Locate the cell with the specified text and output its [x, y] center coordinate. 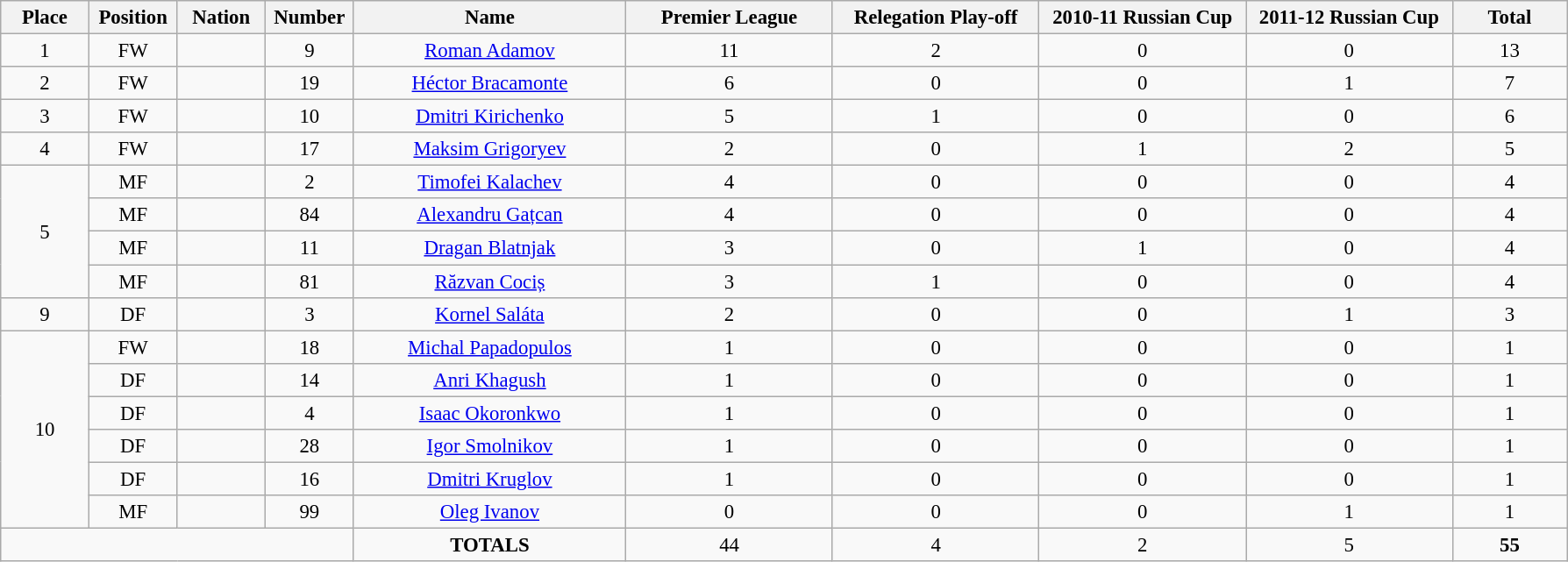
TOTALS [489, 544]
19 [310, 83]
Name [489, 18]
7 [1510, 83]
44 [730, 544]
17 [310, 149]
Răzvan Cociș [489, 281]
Place [46, 18]
99 [310, 512]
Timofei Kalachev [489, 182]
Igor Smolnikov [489, 446]
Michal Papadopulos [489, 347]
Kornel Saláta [489, 314]
Position [133, 18]
16 [310, 479]
Dmitri Kruglov [489, 479]
Dragan Blatnjak [489, 248]
Nation [221, 18]
Héctor Bracamonte [489, 83]
28 [310, 446]
81 [310, 281]
Relegation Play-off [936, 18]
Isaac Okoronkwo [489, 413]
13 [1510, 51]
84 [310, 215]
Premier League [730, 18]
2011-12 Russian Cup [1349, 18]
Alexandru Gațcan [489, 215]
Total [1510, 18]
14 [310, 380]
55 [1510, 544]
Roman Adamov [489, 51]
Number [310, 18]
18 [310, 347]
Anri Khagush [489, 380]
Oleg Ivanov [489, 512]
Maksim Grigoryev [489, 149]
2010-11 Russian Cup [1143, 18]
Dmitri Kirichenko [489, 117]
